Pinpoint the cell where the given text exists, returning its (X, Y) midpoint coordinate. 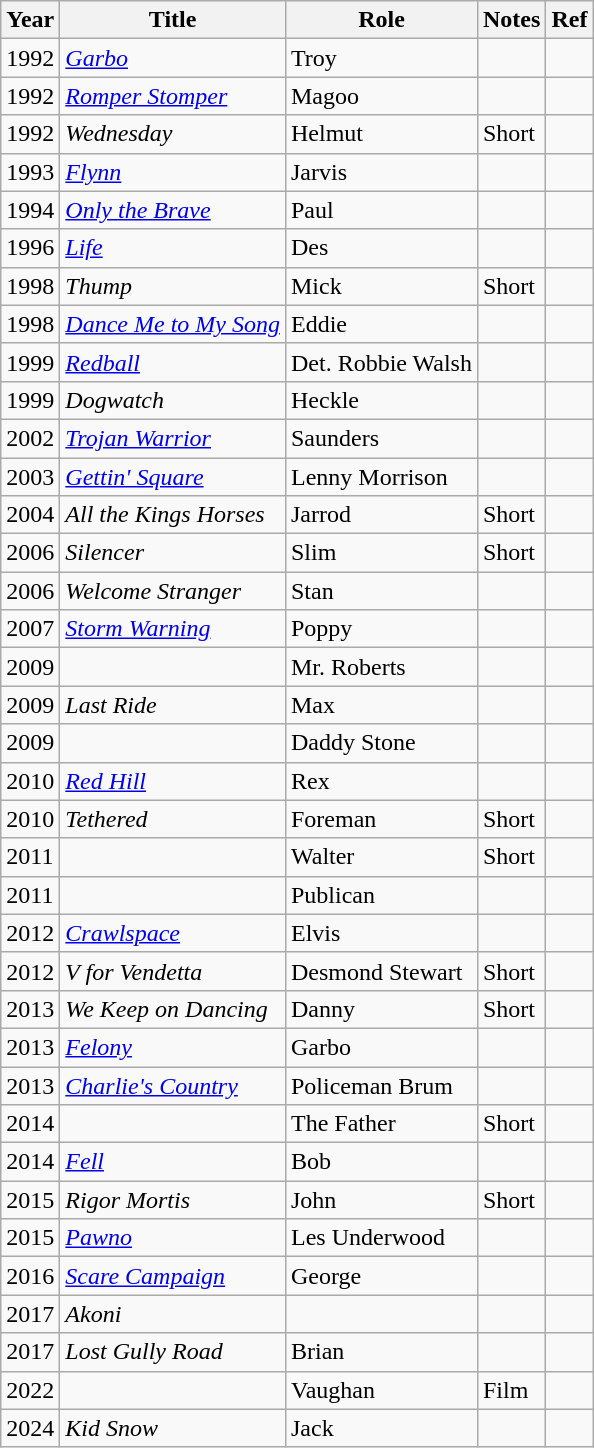
Fell (173, 1162)
Crawlspace (173, 933)
Helmut (381, 134)
Slim (381, 553)
Mick (381, 286)
Last Ride (173, 705)
Heckle (381, 400)
1994 (30, 210)
V for Vendetta (173, 971)
Welcome Stranger (173, 591)
Rigor Mortis (173, 1200)
George (381, 1276)
Elvis (381, 933)
Des (381, 248)
Jarvis (381, 172)
Max (381, 705)
Pawno (173, 1238)
2004 (30, 515)
2016 (30, 1276)
Year (30, 20)
Det. Robbie Walsh (381, 362)
Stan (381, 591)
2002 (30, 438)
Only the Brave (173, 210)
Les Underwood (381, 1238)
Saunders (381, 438)
Lenny Morrison (381, 477)
Jack (381, 1428)
2022 (30, 1390)
Jarrod (381, 515)
1993 (30, 172)
We Keep on Dancing (173, 1009)
Scare Campaign (173, 1276)
Gettin' Square (173, 477)
Title (173, 20)
Desmond Stewart (381, 971)
Silencer (173, 553)
Redball (173, 362)
Charlie's Country (173, 1085)
2007 (30, 629)
The Father (381, 1124)
Troy (381, 58)
Trojan Warrior (173, 438)
Vaughan (381, 1390)
2003 (30, 477)
Akoni (173, 1314)
Red Hill (173, 781)
Thump (173, 286)
Policeman Brum (381, 1085)
Role (381, 20)
Brian (381, 1352)
Flynn (173, 172)
Magoo (381, 96)
Danny (381, 1009)
Dogwatch (173, 400)
Wednesday (173, 134)
Eddie (381, 324)
Romper Stomper (173, 96)
Bob (381, 1162)
Daddy Stone (381, 743)
Poppy (381, 629)
Paul (381, 210)
Kid Snow (173, 1428)
Tethered (173, 819)
Foreman (381, 819)
Felony (173, 1047)
Dance Me to My Song (173, 324)
Film (511, 1390)
Storm Warning (173, 629)
Mr. Roberts (381, 667)
Publican (381, 895)
Rex (381, 781)
John (381, 1200)
Life (173, 248)
Ref (570, 20)
Lost Gully Road (173, 1352)
2024 (30, 1428)
Notes (511, 20)
All the Kings Horses (173, 515)
1996 (30, 248)
Walter (381, 857)
